Return [X, Y] of the center of cell containing provided text 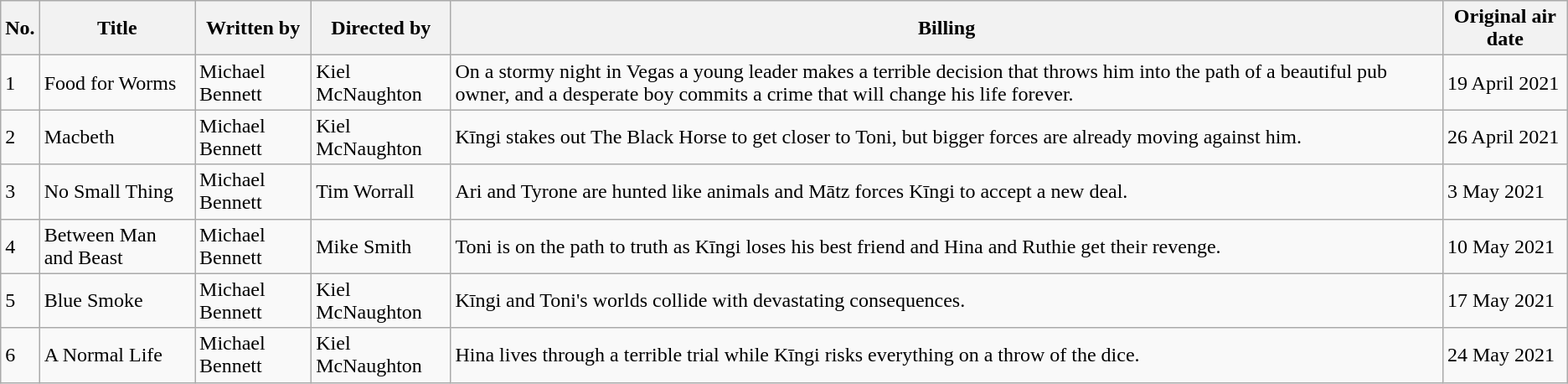
Title [117, 29]
Toni is on the path to truth as Kīngi loses his best friend and Hina and Ruthie get their revenge. [946, 246]
Original air date [1504, 29]
19 April 2021 [1504, 82]
3 May 2021 [1504, 191]
Directed by [381, 29]
Tim Worrall [381, 191]
Macbeth [117, 138]
Hina lives through a terrible trial while Kīngi risks everything on a throw of the dice. [946, 355]
5 [20, 300]
Between Man and Beast [117, 246]
4 [20, 246]
10 May 2021 [1504, 246]
Billing [946, 29]
17 May 2021 [1504, 300]
3 [20, 191]
26 April 2021 [1504, 138]
6 [20, 355]
24 May 2021 [1504, 355]
No. [20, 29]
A Normal Life [117, 355]
Food for Worms [117, 82]
Kīngi stakes out The Black Horse to get closer to Toni, but bigger forces are already moving against him. [946, 138]
Blue Smoke [117, 300]
Ari and Tyrone are hunted like animals and Mātz forces Kīngi to accept a new deal. [946, 191]
Kīngi and Toni's worlds collide with devastating consequences. [946, 300]
No Small Thing [117, 191]
2 [20, 138]
Mike Smith [381, 246]
Written by [253, 29]
1 [20, 82]
